Detect which cell encompasses the target text, then output its (X, Y) center coordinate. 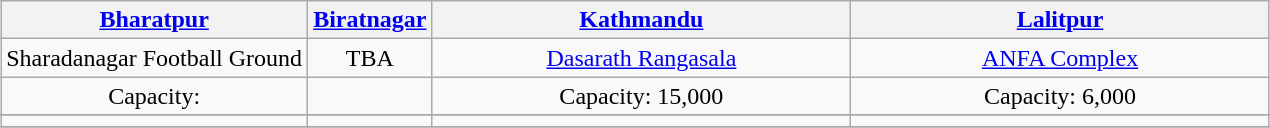
Kathmandu (642, 20)
Capacity: (154, 96)
Capacity: 15,000 (642, 96)
ANFA Complex (1060, 58)
Biratnagar (370, 20)
Sharadanagar Football Ground (154, 58)
Capacity: 6,000 (1060, 96)
Lalitpur (1060, 20)
Bharatpur (154, 20)
TBA (370, 58)
Dasarath Rangasala (642, 58)
